Locate the cell with the specified text and output its [X, Y] center coordinate. 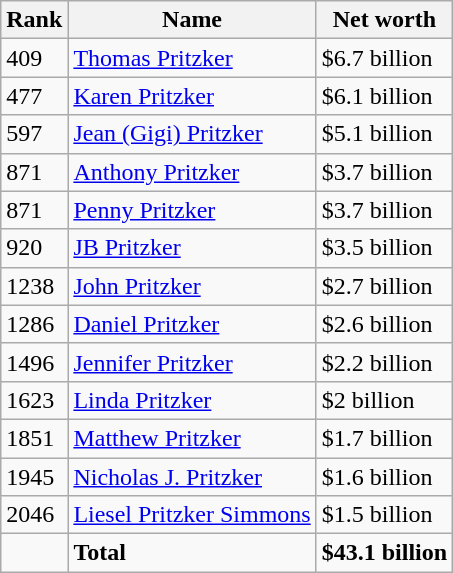
Anthony Pritzker [192, 172]
Name [192, 20]
John Pritzker [192, 286]
Penny Pritzker [192, 210]
$2 billion [384, 400]
Total [192, 553]
$1.7 billion [384, 438]
Daniel Pritzker [192, 324]
Nicholas J. Pritzker [192, 477]
1238 [34, 286]
$1.5 billion [384, 515]
$6.7 billion [384, 58]
Jean (Gigi) Pritzker [192, 134]
$1.6 billion [384, 477]
$2.7 billion [384, 286]
$6.1 billion [384, 96]
Liesel Pritzker Simmons [192, 515]
1623 [34, 400]
597 [34, 134]
Karen Pritzker [192, 96]
Matthew Pritzker [192, 438]
2046 [34, 515]
409 [34, 58]
920 [34, 248]
$5.1 billion [384, 134]
1851 [34, 438]
$3.5 billion [384, 248]
$43.1 billion [384, 553]
$2.6 billion [384, 324]
Linda Pritzker [192, 400]
477 [34, 96]
Jennifer Pritzker [192, 362]
1496 [34, 362]
Net worth [384, 20]
1945 [34, 477]
Thomas Pritzker [192, 58]
Rank [34, 20]
$2.2 billion [384, 362]
1286 [34, 324]
JB Pritzker [192, 248]
